Find where the given text appears and provide that cell's center as [x, y] coordinate. 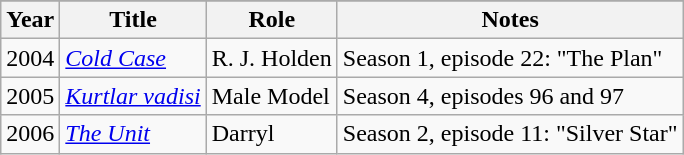
Kurtlar vadisi [133, 96]
Cold Case [133, 58]
R. J. Holden [272, 58]
Male Model [272, 96]
2006 [30, 134]
Title [133, 20]
Role [272, 20]
2004 [30, 58]
Season 2, episode 11: "Silver Star" [510, 134]
Notes [510, 20]
The Unit [133, 134]
2005 [30, 96]
Season 4, episodes 96 and 97 [510, 96]
Season 1, episode 22: "The Plan" [510, 58]
Year [30, 20]
Darryl [272, 134]
